Return [x, y] of the center of cell containing provided text 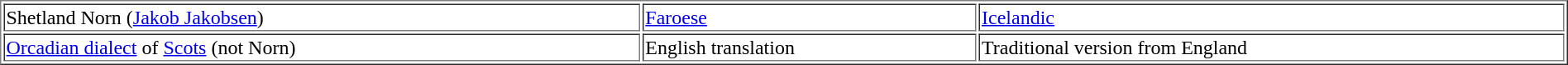
Orcadian dialect of Scots (not Norn) [322, 47]
Traditional version from England [1272, 47]
Shetland Norn (Jakob Jakobsen) [322, 17]
English translation [810, 47]
Icelandic [1272, 17]
Faroese [810, 17]
